Provide the [x, y] coordinate of the cell's center where the given text is located.  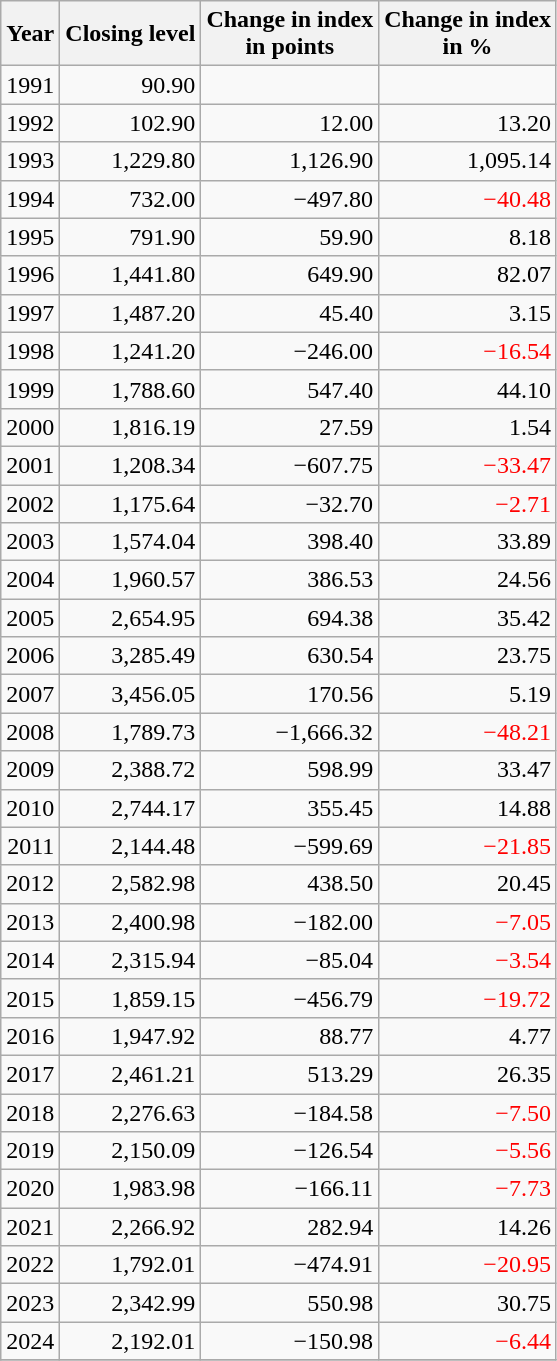
82.07 [468, 275]
550.98 [290, 1303]
1,126.90 [290, 161]
2019 [30, 1151]
513.29 [290, 1074]
−7.05 [468, 922]
1,208.34 [130, 465]
791.90 [130, 237]
1,960.57 [130, 580]
438.50 [290, 884]
694.38 [290, 618]
−474.91 [290, 1265]
−40.48 [468, 199]
2011 [30, 846]
−20.95 [468, 1265]
1999 [30, 389]
88.77 [290, 1036]
20.45 [468, 884]
1997 [30, 313]
1,241.20 [130, 351]
3,285.49 [130, 656]
2018 [30, 1113]
732.00 [130, 199]
−48.21 [468, 732]
−150.98 [290, 1341]
14.88 [468, 808]
1,792.01 [130, 1265]
1991 [30, 85]
−166.11 [290, 1189]
−7.73 [468, 1189]
1,229.80 [130, 161]
1,947.92 [130, 1036]
2024 [30, 1341]
1996 [30, 275]
−182.00 [290, 922]
44.10 [468, 389]
5.19 [468, 694]
2,582.98 [130, 884]
2021 [30, 1227]
−16.54 [468, 351]
45.40 [290, 313]
1,789.73 [130, 732]
3.15 [468, 313]
−33.47 [468, 465]
−2.71 [468, 503]
35.42 [468, 618]
1,095.14 [468, 161]
2016 [30, 1036]
2,266.92 [130, 1227]
1,175.64 [130, 503]
386.53 [290, 580]
−5.56 [468, 1151]
−497.80 [290, 199]
2006 [30, 656]
14.26 [468, 1227]
26.35 [468, 1074]
1995 [30, 237]
1,816.19 [130, 427]
1994 [30, 199]
Year [30, 34]
630.54 [290, 656]
170.56 [290, 694]
2022 [30, 1265]
598.99 [290, 770]
24.56 [468, 580]
2005 [30, 618]
−3.54 [468, 960]
2,342.99 [130, 1303]
1.54 [468, 427]
−32.70 [290, 503]
2015 [30, 998]
2007 [30, 694]
2,744.17 [130, 808]
547.40 [290, 389]
−599.69 [290, 846]
−7.50 [468, 1113]
102.90 [130, 123]
1993 [30, 161]
−184.58 [290, 1113]
Change in indexin points [290, 34]
2004 [30, 580]
23.75 [468, 656]
398.40 [290, 542]
4.77 [468, 1036]
−126.54 [290, 1151]
2,276.63 [130, 1113]
1,983.98 [130, 1189]
2014 [30, 960]
1,487.20 [130, 313]
1998 [30, 351]
2,315.94 [130, 960]
2,192.01 [130, 1341]
59.90 [290, 237]
2001 [30, 465]
12.00 [290, 123]
2010 [30, 808]
2017 [30, 1074]
30.75 [468, 1303]
2012 [30, 884]
33.47 [468, 770]
2,388.72 [130, 770]
13.20 [468, 123]
2000 [30, 427]
2013 [30, 922]
90.90 [130, 85]
1,859.15 [130, 998]
2,654.95 [130, 618]
1,441.80 [130, 275]
−85.04 [290, 960]
282.94 [290, 1227]
1,574.04 [130, 542]
2009 [30, 770]
355.45 [290, 808]
33.89 [468, 542]
−1,666.32 [290, 732]
−6.44 [468, 1341]
8.18 [468, 237]
27.59 [290, 427]
−19.72 [468, 998]
2002 [30, 503]
2023 [30, 1303]
−607.75 [290, 465]
2,150.09 [130, 1151]
649.90 [290, 275]
2,144.48 [130, 846]
2003 [30, 542]
2,461.21 [130, 1074]
−246.00 [290, 351]
−21.85 [468, 846]
1,788.60 [130, 389]
3,456.05 [130, 694]
2008 [30, 732]
2,400.98 [130, 922]
Change in indexin % [468, 34]
2020 [30, 1189]
1992 [30, 123]
Closing level [130, 34]
−456.79 [290, 998]
